From the cell containing the given text, extract its center point as (x, y) coordinate. 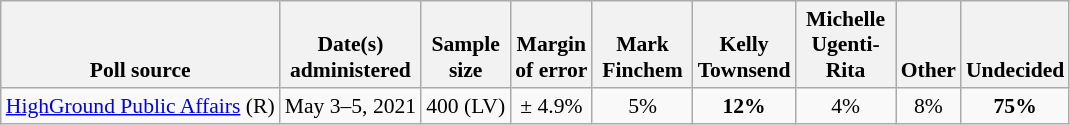
400 (LV) (466, 106)
75% (1015, 106)
Date(s)administered (350, 44)
HighGround Public Affairs (R) (140, 106)
KellyTownsend (744, 44)
5% (642, 106)
4% (846, 106)
12% (744, 106)
Samplesize (466, 44)
Undecided (1015, 44)
May 3–5, 2021 (350, 106)
MichelleUgenti-Rita (846, 44)
8% (928, 106)
Poll source (140, 44)
± 4.9% (551, 106)
MarkFinchem (642, 44)
Other (928, 44)
Marginof error (551, 44)
